Return [x, y] of the center of cell containing provided text 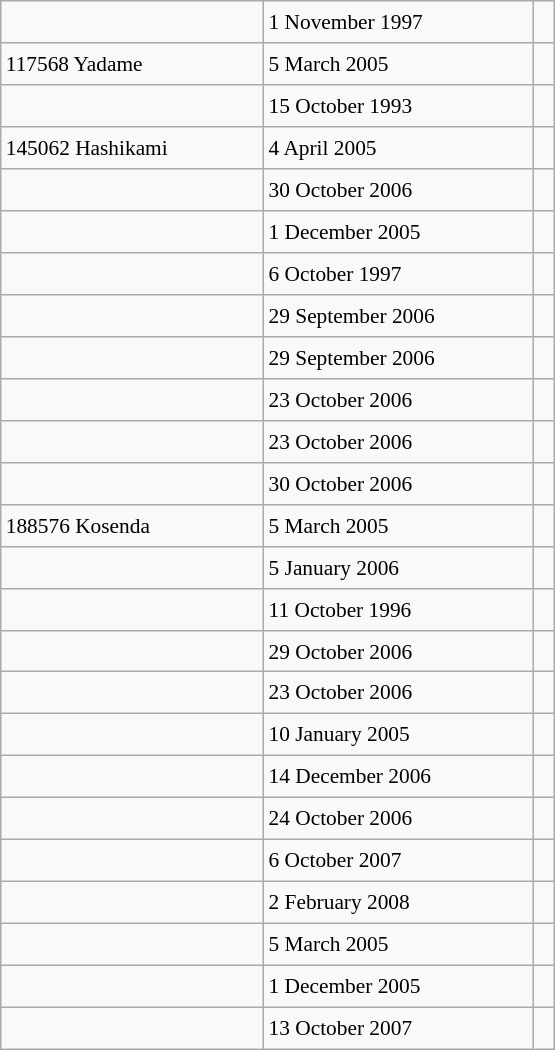
2 February 2008 [398, 903]
29 October 2006 [398, 651]
5 January 2006 [398, 567]
117568 Yadame [132, 64]
6 October 1997 [398, 274]
15 October 1993 [398, 106]
14 December 2006 [398, 777]
13 October 2007 [398, 1028]
188576 Kosenda [132, 525]
10 January 2005 [398, 735]
1 November 1997 [398, 22]
4 April 2005 [398, 148]
11 October 1996 [398, 609]
145062 Hashikami [132, 148]
6 October 2007 [398, 861]
24 October 2006 [398, 819]
